Output the (x, y) coordinate of the center of the cell containing the given text.  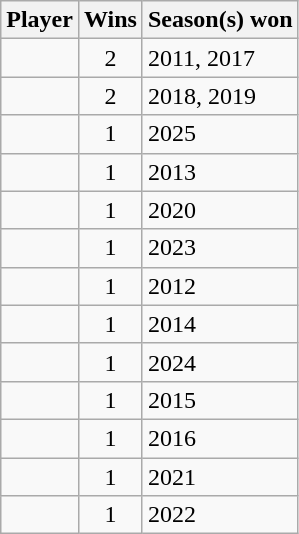
2018, 2019 (220, 96)
2016 (220, 438)
2024 (220, 362)
Wins (110, 20)
2023 (220, 248)
Player (40, 20)
2014 (220, 324)
2013 (220, 172)
2011, 2017 (220, 58)
2020 (220, 210)
2012 (220, 286)
2022 (220, 515)
Season(s) won (220, 20)
2015 (220, 400)
2021 (220, 477)
2025 (220, 134)
